Capture the cell that displays the provided text and extract its [X, Y] central coordinate. 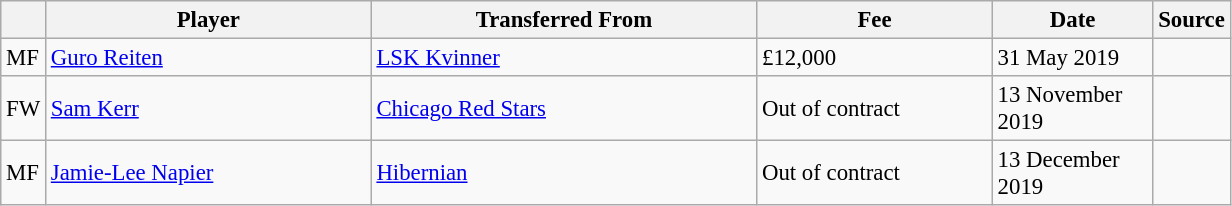
Transferred From [564, 20]
Player [209, 20]
LSK Kvinner [564, 58]
Guro Reiten [209, 58]
Date [1072, 20]
£12,000 [875, 58]
Chicago Red Stars [564, 108]
13 December 2019 [1072, 174]
31 May 2019 [1072, 58]
Source [1192, 20]
FW [24, 108]
Fee [875, 20]
Sam Kerr [209, 108]
Hibernian [564, 174]
13 November 2019 [1072, 108]
Jamie-Lee Napier [209, 174]
